From the cell containing the given text, extract its center point as (x, y) coordinate. 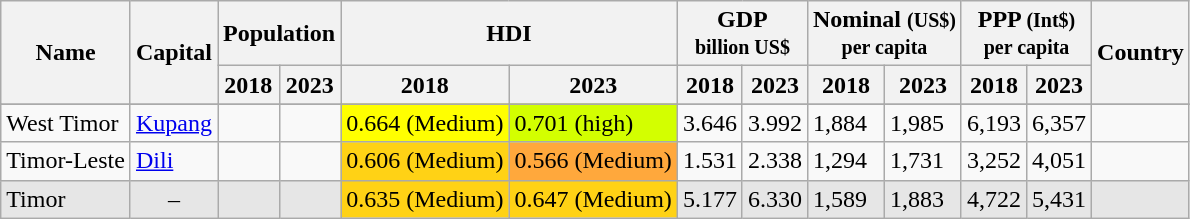
0.635 (Medium) (425, 199)
0.606 (Medium) (425, 161)
6,193 (994, 123)
GDP billion US$ (742, 34)
1,589 (846, 199)
5,431 (1060, 199)
0.701 (high) (593, 123)
Nominal (US$)per capita (884, 34)
1,883 (922, 199)
6,357 (1060, 123)
– (174, 199)
Timor-Leste (66, 161)
West Timor (66, 123)
Name (66, 52)
Kupang (174, 123)
0.566 (Medium) (593, 161)
2.338 (774, 161)
1,884 (846, 123)
1,294 (846, 161)
Dili (174, 161)
3,252 (994, 161)
4,722 (994, 199)
1.531 (710, 161)
Country (1141, 52)
1,731 (922, 161)
3.646 (710, 123)
PPP (Int$)per capita (1026, 34)
0.647 (Medium) (593, 199)
0.664 (Medium) (425, 123)
Population (280, 34)
1,985 (922, 123)
4,051 (1060, 161)
6.330 (774, 199)
Timor (66, 199)
HDI (510, 34)
Capital (174, 52)
5.177 (710, 199)
3.992 (774, 123)
